Determine the [X, Y] coordinate at the center of the cell enclosing the given text.  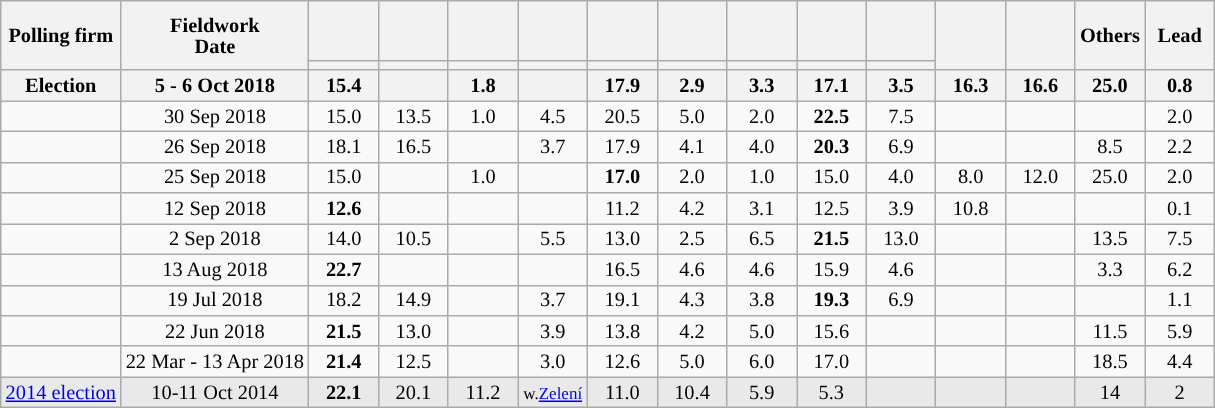
22.7 [344, 270]
16.6 [1040, 86]
10.5 [414, 238]
3.5 [901, 86]
4.1 [692, 146]
8.5 [1110, 146]
w.Zelení [553, 392]
12 Sep 2018 [215, 208]
30 Sep 2018 [215, 116]
25 Sep 2018 [215, 178]
15.9 [831, 270]
12.0 [1040, 178]
3.8 [762, 300]
6.5 [762, 238]
20.3 [831, 146]
15.4 [344, 86]
3.1 [762, 208]
2 [1180, 392]
20.1 [414, 392]
10.4 [692, 392]
8.0 [971, 178]
5.5 [553, 238]
0.1 [1180, 208]
22.5 [831, 116]
18.2 [344, 300]
13 Aug 2018 [215, 270]
19 Jul 2018 [215, 300]
14.9 [414, 300]
0.8 [1180, 86]
4.4 [1180, 362]
11.5 [1110, 330]
26 Sep 2018 [215, 146]
1.8 [483, 86]
Election [61, 86]
18.1 [344, 146]
19.3 [831, 300]
4.3 [692, 300]
2 Sep 2018 [215, 238]
5 - 6 Oct 2018 [215, 86]
3.0 [553, 362]
1.1 [1180, 300]
2.9 [692, 86]
2.5 [692, 238]
Polling firm [61, 35]
15.6 [831, 330]
14.0 [344, 238]
10.8 [971, 208]
22 Jun 2018 [215, 330]
FieldworkDate [215, 35]
22 Mar - 13 Apr 2018 [215, 362]
4.5 [553, 116]
11.0 [623, 392]
19.1 [623, 300]
2.2 [1180, 146]
5.3 [831, 392]
18.5 [1110, 362]
16.3 [971, 86]
6.2 [1180, 270]
14 [1110, 392]
6.0 [762, 362]
10-11 Oct 2014 [215, 392]
21.4 [344, 362]
13.8 [623, 330]
22.1 [344, 392]
17.1 [831, 86]
2014 election [61, 392]
Lead [1180, 35]
Others [1110, 35]
20.5 [623, 116]
